Output the (x, y) coordinate of the center of the cell containing the given text.  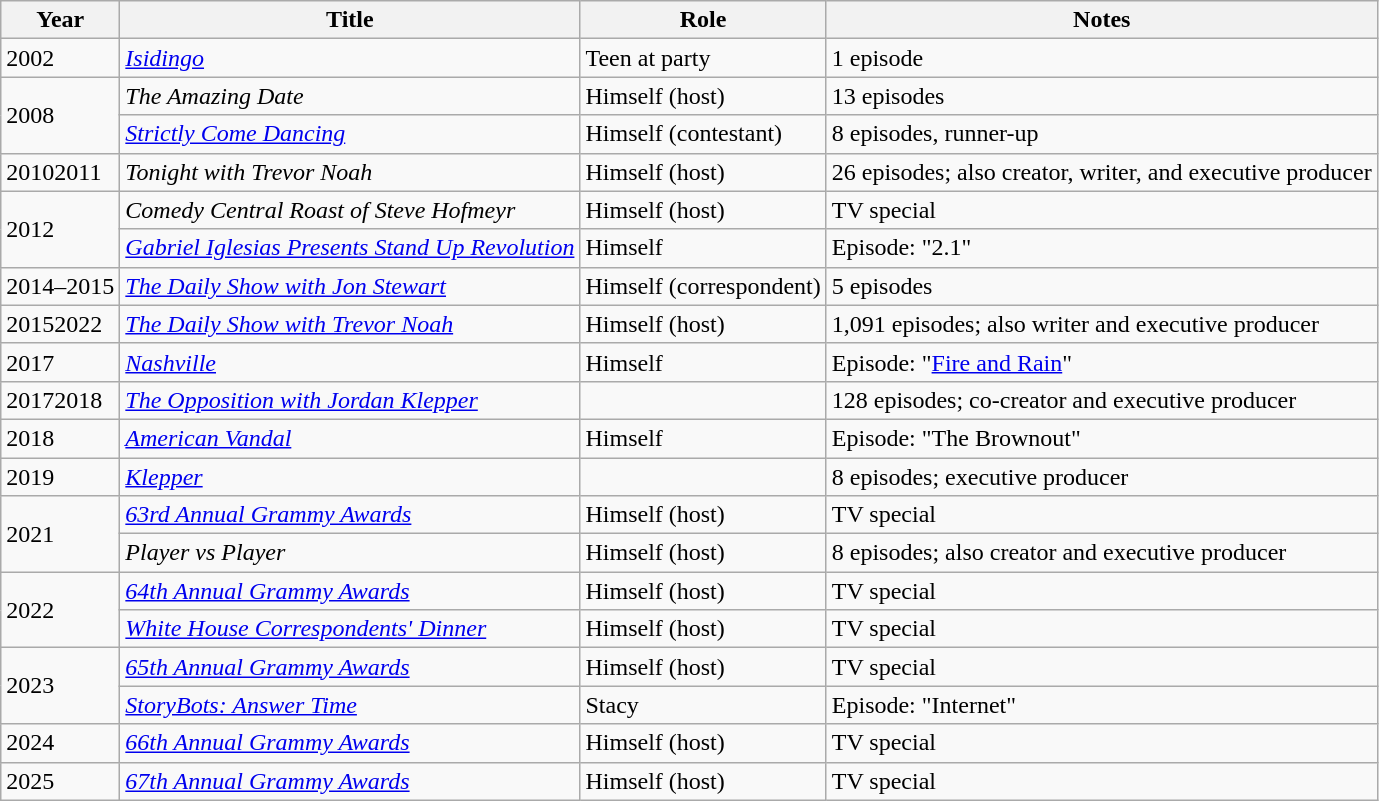
20172018 (60, 400)
Title (350, 20)
American Vandal (350, 438)
2019 (60, 477)
Episode: "The Brownout" (1102, 438)
63rd Annual Grammy Awards (350, 515)
Player vs Player (350, 553)
Himself (contestant) (703, 134)
2025 (60, 781)
Role (703, 20)
Teen at party (703, 58)
2024 (60, 743)
Klepper (350, 477)
Isidingo (350, 58)
65th Annual Grammy Awards (350, 667)
26 episodes; also creator, writer, and executive producer (1102, 172)
Gabriel Iglesias Presents Stand Up Revolution (350, 248)
Tonight with Trevor Noah (350, 172)
Himself (correspondent) (703, 286)
2017 (60, 362)
The Daily Show with Jon Stewart (350, 286)
2021 (60, 534)
128 episodes; co-creator and executive producer (1102, 400)
The Opposition with Jordan Klepper (350, 400)
8 episodes; also creator and executive producer (1102, 553)
The Daily Show with Trevor Noah (350, 324)
Notes (1102, 20)
Stacy (703, 705)
20152022 (60, 324)
White House Correspondents' Dinner (350, 629)
1,091 episodes; also writer and executive producer (1102, 324)
20102011 (60, 172)
2014–2015 (60, 286)
The Amazing Date (350, 96)
2008 (60, 115)
Comedy Central Roast of Steve Hofmeyr (350, 210)
Strictly Come Dancing (350, 134)
Nashville (350, 362)
13 episodes (1102, 96)
64th Annual Grammy Awards (350, 591)
2022 (60, 610)
8 episodes, runner-up (1102, 134)
2018 (60, 438)
1 episode (1102, 58)
67th Annual Grammy Awards (350, 781)
8 episodes; executive producer (1102, 477)
Episode: "Fire and Rain" (1102, 362)
2023 (60, 686)
Episode: "2.1" (1102, 248)
5 episodes (1102, 286)
2012 (60, 229)
2002 (60, 58)
Year (60, 20)
66th Annual Grammy Awards (350, 743)
StoryBots: Answer Time (350, 705)
Episode: "Internet" (1102, 705)
